Return [X, Y] of the center of cell containing provided text 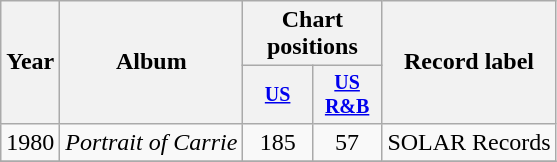
Year [30, 62]
185 [278, 142]
US [278, 94]
SOLAR Records [469, 142]
USR&B [346, 94]
57 [346, 142]
Record label [469, 62]
Album [152, 62]
1980 [30, 142]
Chart positions [312, 34]
Portrait of Carrie [152, 142]
